Capture the cell that displays the provided text and extract its [X, Y] central coordinate. 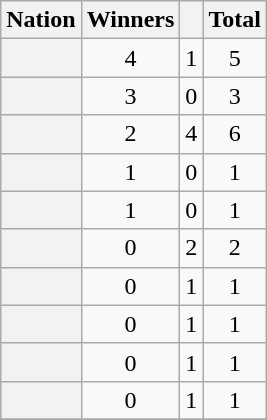
6 [235, 134]
Total [235, 20]
5 [235, 58]
Nation [41, 20]
Winners [130, 20]
